Scan for the cell matching the given text and deliver its [X, Y] coordinate at center. 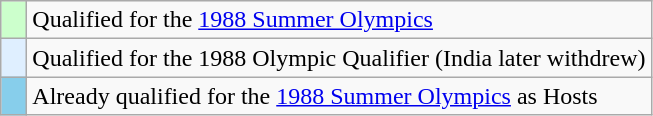
Already qualified for the 1988 Summer Olympics as Hosts [339, 96]
Qualified for the 1988 Olympic Qualifier (India later withdrew) [339, 58]
Qualified for the 1988 Summer Olympics [339, 20]
